Search for the cell housing the specified text and yield its [X, Y] center coordinate. 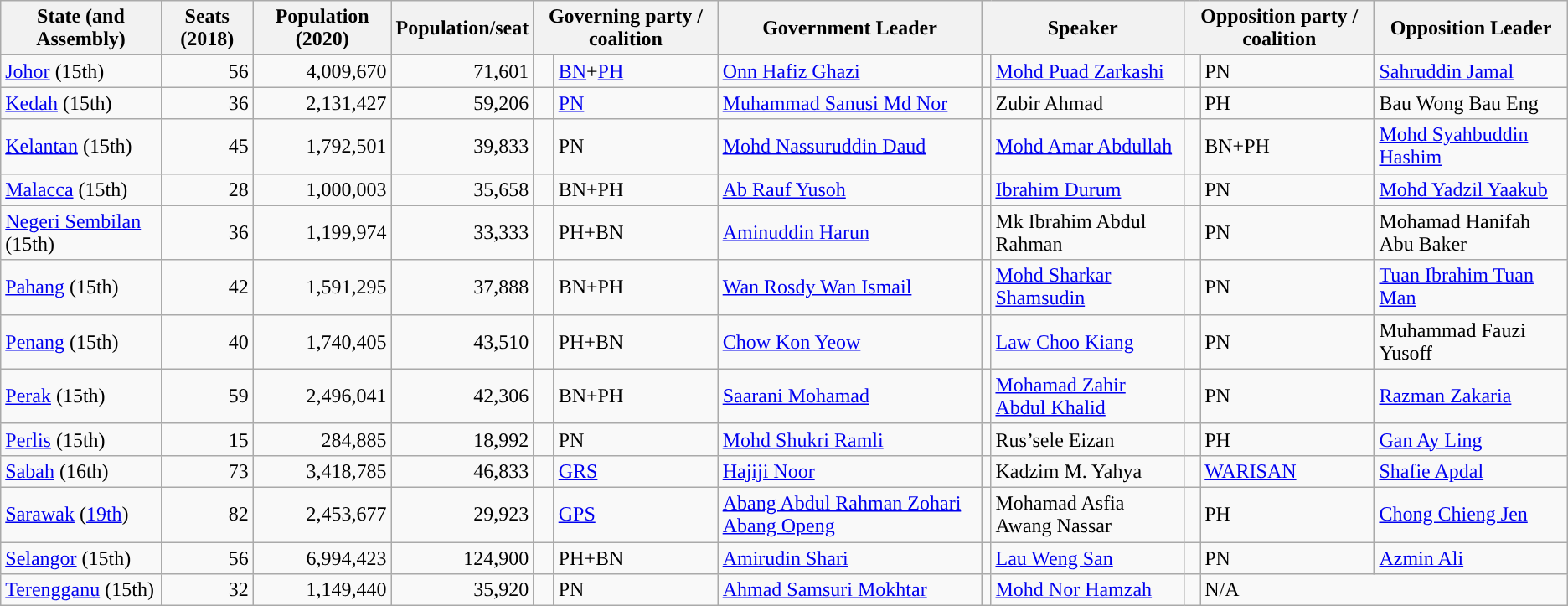
Ab Rauf Yusoh [849, 189]
Saarani Mohamad [849, 396]
Chong Chieng Jen [1471, 515]
Speaker [1083, 28]
Negeri Sembilan (15th) [80, 233]
45 [207, 146]
43,510 [462, 342]
Governing party / coalition [626, 28]
6,994,423 [322, 557]
Opposition party / coalition [1280, 28]
124,900 [462, 557]
46,833 [462, 471]
2,496,041 [322, 396]
Zubir Ahmad [1087, 103]
1,740,405 [322, 342]
42 [207, 287]
37,888 [462, 287]
32 [207, 590]
4,009,670 [322, 71]
35,920 [462, 590]
Azmin Ali [1471, 557]
Mohd Amar Abdullah [1087, 146]
Wan Rosdy Wan Ismail [849, 287]
Perlis (15th) [80, 439]
Amirudin Shari [849, 557]
Tuan Ibrahim Tuan Man [1471, 287]
Terengganu (15th) [80, 590]
Sahruddin Jamal [1471, 71]
Selangor (15th) [80, 557]
15 [207, 439]
29,923 [462, 515]
Johor (15th) [80, 71]
Mohd Puad Zarkashi [1087, 71]
Abang Abdul Rahman Zohari Abang Openg [849, 515]
Lau Weng San [1087, 557]
Mohd Syahbuddin Hashim [1471, 146]
Kadzim M. Yahya [1087, 471]
Mohd Nor Hamzah [1087, 590]
59 [207, 396]
GRS [636, 471]
Onn Hafiz Ghazi [849, 71]
39,833 [462, 146]
Malacca (15th) [80, 189]
3,418,785 [322, 471]
2,453,677 [322, 515]
Perak (15th) [80, 396]
Mohamad Zahir Abdul Khalid [1087, 396]
284,885 [322, 439]
35,658 [462, 189]
Shafie Apdal [1471, 471]
Opposition Leader [1471, 28]
73 [207, 471]
Seats (2018) [207, 28]
1,000,003 [322, 189]
Chow Kon Yeow [849, 342]
Pahang (15th) [80, 287]
1,591,295 [322, 287]
Law Choo Kiang [1087, 342]
Muhammad Fauzi Yusoff [1471, 342]
Gan Ay Ling [1471, 439]
WARISAN [1287, 471]
Bau Wong Bau Eng [1471, 103]
40 [207, 342]
1,199,974 [322, 233]
33,333 [462, 233]
Population/seat [462, 28]
Kedah (15th) [80, 103]
Hajiji Noor [849, 471]
18,992 [462, 439]
1,149,440 [322, 590]
Mohamad Asfia Awang Nassar [1087, 515]
Penang (15th) [80, 342]
Aminuddin Harun [849, 233]
2,131,427 [322, 103]
Ahmad Samsuri Mokhtar [849, 590]
Mohd Sharkar Shamsudin [1087, 287]
Muhammad Sanusi Md Nor [849, 103]
Mohd Yadzil Yaakub [1471, 189]
State (and Assembly) [80, 28]
N/A [1384, 590]
Sarawak (19th) [80, 515]
Mk Ibrahim Abdul Rahman [1087, 233]
Rus’sele Eizan [1087, 439]
42,306 [462, 396]
GPS [636, 515]
1,792,501 [322, 146]
71,601 [462, 71]
Ibrahim Durum [1087, 189]
28 [207, 189]
Mohd Shukri Ramli [849, 439]
Mohamad Hanifah Abu Baker [1471, 233]
Government Leader [849, 28]
Kelantan (15th) [80, 146]
82 [207, 515]
Sabah (16th) [80, 471]
59,206 [462, 103]
Population (2020) [322, 28]
Mohd Nassuruddin Daud [849, 146]
Razman Zakaria [1471, 396]
